Return the [x, y] coordinate for the center point of the cell that contains the specified text.  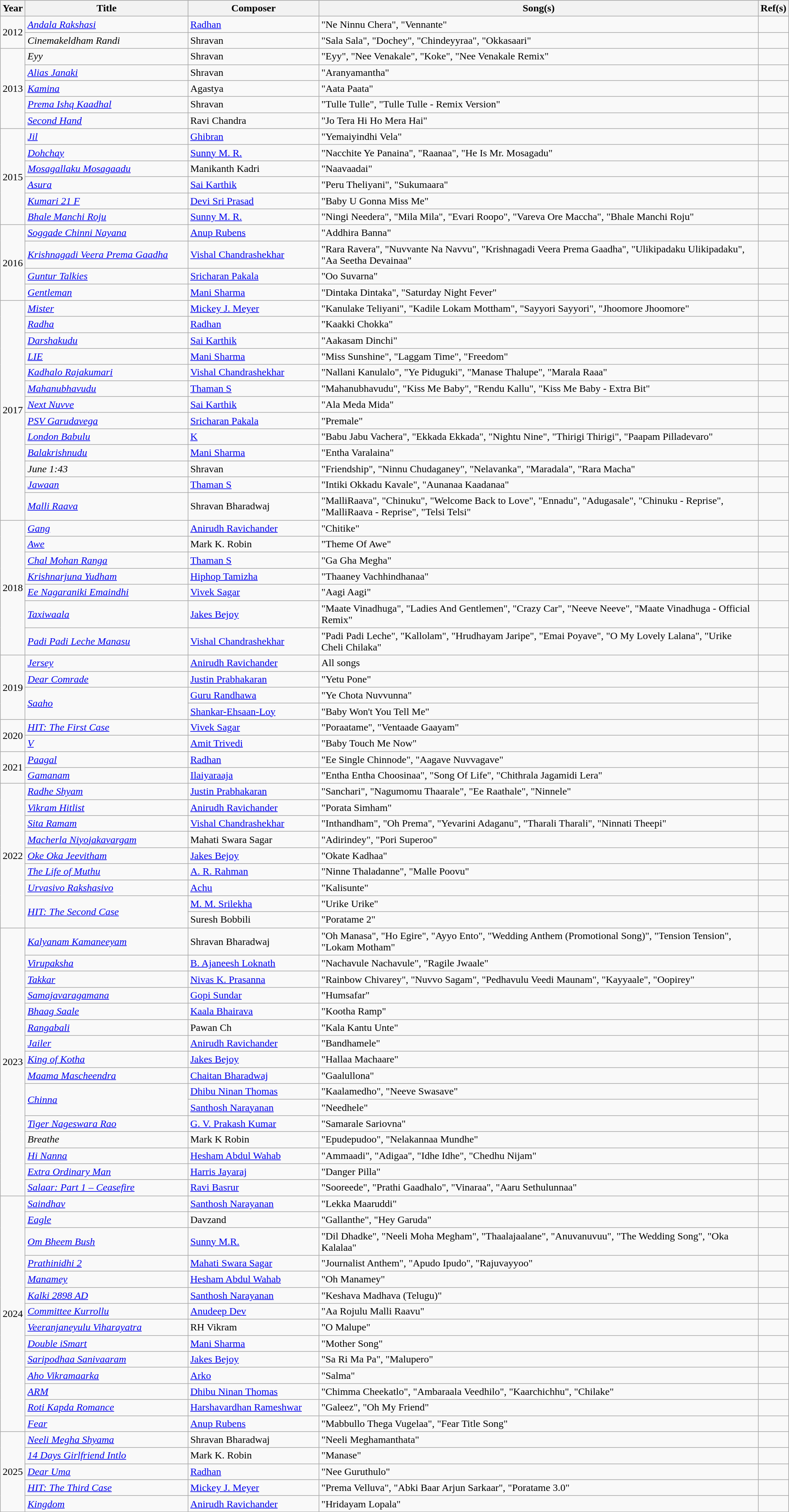
Bhale Manchi Roju [107, 217]
"Nee Guruthulo" [539, 1472]
Jersey [107, 663]
"Sa Ri Ma Pa", "Malupero" [539, 1359]
Extra Ordinary Man [107, 1172]
Jil [107, 136]
"Poraatame", "Ventaade Gaayam" [539, 727]
Double iSmart [107, 1343]
2025 [13, 1472]
"Rainbow Chivarey", "Nuvvo Sagam", "Pedhavulu Veedi Maunam", "Kayyaale", "Oopirey" [539, 979]
Macherla Niyojakavargam [107, 840]
Achu [254, 888]
Awe [107, 544]
Tiger Nageswara Rao [107, 1124]
"Needhele" [539, 1108]
"Dil Dhadke", "Neeli Moha Megham", "Thaalajaalane", "Anuvanuvuu", "The Wedding Song", "Oka Kalalaa" [539, 1241]
Roti Kapda Romance [107, 1408]
2024 [13, 1314]
"Maate Vinadhuga", "Ladies And Gentlemen", "Crazy Car", "Neeve Neeve", "Maate Vinadhuga - Official Remix" [539, 614]
"Adirindey", "Pori Superoo" [539, 840]
Urvasivo Rakshasivo [107, 888]
Anudeep Dev [254, 1311]
Title [107, 8]
"Porata Simham" [539, 808]
"Baby U Gonna Miss Me" [539, 201]
2016 [13, 263]
K [254, 436]
A. R. Rahman [254, 872]
Sita Ramam [107, 824]
2017 [13, 410]
"Aa Rojulu Malli Raavu" [539, 1311]
Alias Janaki [107, 72]
Second Hand [107, 120]
All songs [539, 663]
Vikram Hitlist [107, 808]
Ilaiyaraaja [254, 776]
Kalki 2898 AD [107, 1295]
Dear Uma [107, 1472]
"Addhira Banna" [539, 233]
LIE [107, 356]
V [107, 743]
M. M. Srilekha [254, 904]
"Premale" [539, 420]
"Kootha Ramp" [539, 1011]
"Poratame 2" [539, 920]
Chaitan Bharadwaj [254, 1076]
Kamina [107, 88]
"Epudepudoo", "Nelakannaa Mundhe" [539, 1140]
"Nallani Kanulalo", "Ye Piduguki", "Manase Thalupe", "Marala Raaa" [539, 372]
"Kala Kantu Unte" [539, 1028]
Mosagallaku Mosagaadu [107, 169]
2021 [13, 768]
"Bandhamele" [539, 1044]
Radha [107, 324]
"Naavaadai" [539, 169]
Taxiwaala [107, 614]
"Lekka Maaruddi" [539, 1204]
"Entha Entha Choosinaa", "Song Of Life", "Chithrala Jagamidi Lera" [539, 776]
Nivas K. Prasanna [254, 979]
King of Kotha [107, 1060]
Jailer [107, 1044]
Pawan Ch [254, 1028]
"Manase" [539, 1456]
Gamanam [107, 776]
"Gallanthe", "Hey Garuda" [539, 1220]
"Aagi Aagi" [539, 592]
Samajavaragamana [107, 995]
"Nacchite Ye Panaina", "Raanaa", "He Is Mr. Mosagadu" [539, 153]
Mister [107, 308]
Asura [107, 185]
Year [13, 8]
Song(s) [539, 8]
"Inthandham", "Oh Prema", "Yevarini Adaganu", "Tharali Tharali", "Ninnati Theepi" [539, 824]
2013 [13, 88]
Balakrishnudu [107, 452]
Salaar: Part 1 – Ceasefire [107, 1188]
Davzand [254, 1220]
"Keshava Madhava (Telugu)" [539, 1295]
"Intiki Okkadu Kavale", "Aunanaa Kaadanaa" [539, 485]
Prema Ishq Kaadhal [107, 104]
London Babulu [107, 436]
2023 [13, 1062]
Radhe Shyam [107, 792]
June 1:43 [107, 469]
"Ne Ninnu Chera", "Vennante" [539, 24]
"Hallaa Machaare" [539, 1060]
"Peru Theliyani", "Sukumaara" [539, 185]
2012 [13, 32]
2020 [13, 735]
"Humsafar" [539, 995]
"Dintaka Dintaka", "Saturday Night Fever" [539, 292]
Paagal [107, 760]
"Ee Single Chinnode", "Aagave Nuvvagave" [539, 760]
Sunny M.R. [254, 1241]
HIT: The Third Case [107, 1488]
Virupaksha [107, 963]
"Ye Chota Nuvvunna" [539, 695]
"Baby Touch Me Now" [539, 743]
Maama Mascheendra [107, 1076]
"Ninne Thaladanne", "Malle Poovu" [539, 872]
"Tulle Tulle", "Tulle Tulle - Remix Version" [539, 104]
"Mabbullo Thega Vugelaa", "Fear Title Song" [539, 1424]
"Chitike" [539, 528]
HIT: The Second Case [107, 912]
Krishnagadi Veera Prema Gaadha [107, 254]
"Kalisunte" [539, 888]
The Life of Muthu [107, 872]
Padi Padi Leche Manasu [107, 641]
Arko [254, 1376]
Fear [107, 1424]
Gopi Sundar [254, 995]
Soggade Chinni Nayana [107, 233]
"Baby Won't You Tell Me" [539, 711]
"Gaalullona" [539, 1076]
Dear Comrade [107, 679]
Hi Nanna [107, 1156]
"Nachavule Nachavule", "Ragile Jwaale" [539, 963]
"Kaalamedho", "Neeve Swasave" [539, 1092]
Eyy [107, 56]
Guru Randhawa [254, 695]
Kaala Bhairava [254, 1011]
PSV Garudavega [107, 420]
"Babu Jabu Vachera", "Ekkada Ekkada", "Nightu Nine", "Thirigi Thirigi", "Paapam Pilladevaro" [539, 436]
Aho Vikramaarka [107, 1376]
Eagle [107, 1220]
Gang [107, 528]
"Ala Meda Mida" [539, 404]
Committee Kurrollu [107, 1311]
"Miss Sunshine", "Laggam Time", "Freedom" [539, 356]
2019 [13, 687]
"Chimma Cheekatlo", "Ambaraala Veedhilo", "Kaarchichhu", "Chilake" [539, 1392]
"Salma" [539, 1376]
Chinna [107, 1100]
Takkar [107, 979]
Darshakudu [107, 340]
Dohchay [107, 153]
Neeli Megha Shyama [107, 1440]
RH Vikram [254, 1327]
Manikanth Kadri [254, 169]
"Sala Sala", "Dochey", "Chindeyyraa", "Okkasaari" [539, 40]
Saindhav [107, 1204]
"Entha Varalaina" [539, 452]
2018 [13, 588]
Jawaan [107, 485]
Devi Sri Prasad [254, 201]
"Theme Of Awe" [539, 544]
Gentleman [107, 292]
"O Malupe" [539, 1327]
"Yetu Pone" [539, 679]
"Samarale Sariovna" [539, 1124]
Manamey [107, 1279]
Saaho [107, 703]
"Mahanubhavudu", "Kiss Me Baby", "Rendu Kallu", "Kiss Me Baby - Extra Bit" [539, 388]
"Urike Urike" [539, 904]
Ee Nagaraniki Emaindhi [107, 592]
Rangabali [107, 1028]
"Kanulake Teliyani", "Kadile Lokam Mottham", "Sayyori Sayyori", "Jhoomore Jhoomore" [539, 308]
"Eyy", "Nee Venakale", "Koke", "Nee Venakale Remix" [539, 56]
"Danger Pilla" [539, 1172]
Next Nuvve [107, 404]
Malli Raava [107, 506]
"Neeli Meghamanthata" [539, 1440]
Andala Rakshasi [107, 24]
"MalliRaava", "Chinuku", "Welcome Back to Love", "Ennadu", "Adugasale", "Chinuku - Reprise", "MalliRaava - Reprise", "Telsi Telsi" [539, 506]
"Ga Gha Megha" [539, 560]
"Ammaadi", "Adigaa", "Idhe Idhe", "Chedhu Nijam" [539, 1156]
"Oo Suvarna" [539, 276]
"Mother Song" [539, 1343]
Composer [254, 8]
Veeranjaneyulu Viharayatra [107, 1327]
"Galeez", "Oh My Friend" [539, 1408]
"Thaaney Vachhindhanaa" [539, 576]
"Rara Ravera", "Nuvvante Na Navvu", "Krishnagadi Veera Prema Gaadha", "Ulikipadaku Ulikipadaku", "Aa Seetha Devainaa" [539, 254]
"Aranyamantha" [539, 72]
Bhaag Saale [107, 1011]
Kingdom [107, 1504]
"Yemaiyindhi Vela" [539, 136]
Amit Trivedi [254, 743]
Harris Jayaraj [254, 1172]
Mahanubhavudu [107, 388]
G. V. Prakash Kumar [254, 1124]
Breathe [107, 1140]
Ravi Chandra [254, 120]
"Aata Paata" [539, 88]
Guntur Talkies [107, 276]
"Sanchari", "Nagumomu Thaarale", "Ee Raathale", "Ninnele" [539, 792]
"Oh Manamey" [539, 1279]
Saripodhaa Sanivaaram [107, 1359]
Harshavardhan Rameshwar [254, 1408]
"Sooreede", "Prathi Gaadhalo", "Vinaraa", "Aaru Sethulunnaa" [539, 1188]
Kalyanam Kamaneeyam [107, 941]
Suresh Bobbili [254, 920]
Prathinidhi 2 [107, 1263]
Kumari 21 F [107, 201]
Om Bheem Bush [107, 1241]
"Prema Velluva", "Abki Baar Arjun Sarkaar", "Poratame 3.0" [539, 1488]
Krishnarjuna Yudham [107, 576]
Hiphop Tamizha [254, 576]
"Padi Padi Leche", "Kallolam", "Hrudhayam Jaripe", "Emai Poyave", "O My Lovely Lalana", "Urike Cheli Chilaka" [539, 641]
Mark K Robin [254, 1140]
Chal Mohan Ranga [107, 560]
"Jo Tera Hi Ho Mera Hai" [539, 120]
"Friendship", "Ninnu Chudaganey", "Nelavanka", "Maradala", "Rara Macha" [539, 469]
"Ningi Needera", "Mila Mila", "Evari Roopo", "Vareva Ore Maccha", "Bhale Manchi Roju" [539, 217]
Ravi Basrur [254, 1188]
Ref(s) [773, 8]
HIT: The First Case [107, 727]
"Aakasam Dinchi" [539, 340]
"Hridayam Lopala" [539, 1504]
2022 [13, 856]
Ghibran [254, 136]
Oke Oka Jeevitham [107, 856]
"Kaakki Chokka" [539, 324]
2015 [13, 177]
"Oh Manasa", "Ho Egire", "Ayyo Ento", "Wedding Anthem (Promotional Song)", "Tension Tension", "Lokam Motham" [539, 941]
Agastya [254, 88]
"Okate Kadhaa" [539, 856]
Shankar-Ehsaan-Loy [254, 711]
B. Ajaneesh Loknath [254, 963]
Kadhalo Rajakumari [107, 372]
14 Days Girlfriend Intlo [107, 1456]
"Journalist Anthem", "Apudo Ipudo", "Rajuvayyoo" [539, 1263]
ARM [107, 1392]
Cinemakeldham Randi [107, 40]
